Scan for the cell matching the given text and deliver its [X, Y] coordinate at center. 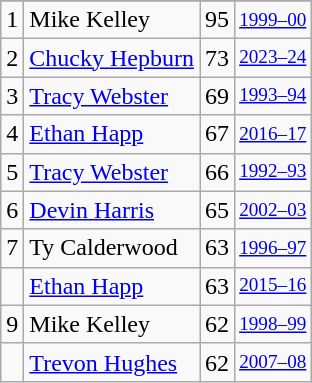
Chucky Hepburn [112, 58]
2007–08 [273, 362]
1992–93 [273, 172]
95 [218, 20]
1999–00 [273, 20]
2023–24 [273, 58]
2 [12, 58]
Trevon Hughes [112, 362]
66 [218, 172]
1996–97 [273, 248]
1 [12, 20]
Ty Calderwood [112, 248]
2015–16 [273, 286]
73 [218, 58]
2002–03 [273, 210]
67 [218, 134]
3 [12, 96]
5 [12, 172]
1993–94 [273, 96]
6 [12, 210]
4 [12, 134]
1998–99 [273, 324]
Devin Harris [112, 210]
69 [218, 96]
65 [218, 210]
2016–17 [273, 134]
9 [12, 324]
7 [12, 248]
